For the text-containing cell, return its midpoint in (x, y) coordinate format. 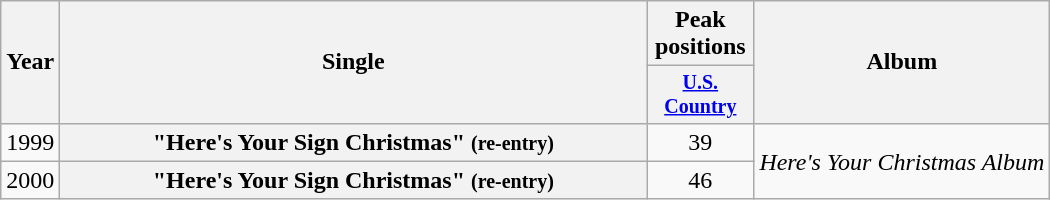
Here's Your Christmas Album (902, 161)
1999 (30, 142)
Year (30, 62)
Peak positions (700, 34)
Single (354, 62)
39 (700, 142)
46 (700, 180)
2000 (30, 180)
Album (902, 62)
U.S. Country (700, 94)
